Return the (x, y) coordinate for the center point of the cell that contains the specified text.  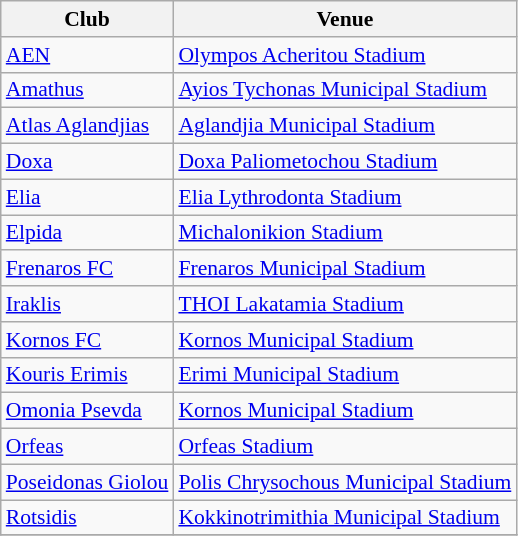
Olympos Acheritou Stadium (344, 55)
Atlas Aglandjias (88, 126)
Amathus (88, 90)
Rotsidis (88, 518)
Ayios Tychonas Municipal Stadium (344, 90)
Doxa Paliometochou Stadium (344, 162)
Erimi Municipal Stadium (344, 375)
Polis Chrysochous Municipal Stadium (344, 482)
Michalonikion Stadium (344, 233)
Elia (88, 197)
Orfeas Stadium (344, 447)
Elia Lythrodonta Stadium (344, 197)
Frenaros Municipal Stadium (344, 269)
Venue (344, 19)
Doxa (88, 162)
Kornos FC (88, 340)
Omonia Psevda (88, 411)
Aglandjia Municipal Stadium (344, 126)
Frenaros FC (88, 269)
Iraklis (88, 304)
AEN (88, 55)
Kokkinotrimithia Municipal Stadium (344, 518)
Kouris Erimis (88, 375)
Orfeas (88, 447)
Elpida (88, 233)
THOI Lakatamia Stadium (344, 304)
Poseidonas Giolou (88, 482)
Club (88, 19)
